Locate the cell with the specified text and output its [X, Y] center coordinate. 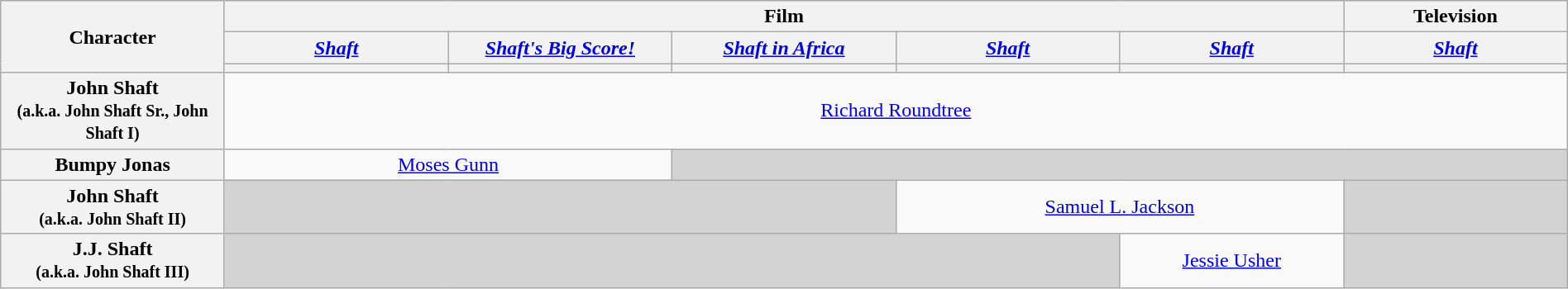
Bumpy Jonas [112, 164]
Samuel L. Jackson [1120, 206]
Jessie Usher [1232, 261]
Television [1456, 17]
John Shaft(a.k.a. John Shaft Sr., John Shaft I) [112, 111]
Shaft's Big Score! [561, 48]
Character [112, 36]
Shaft in Africa [784, 48]
John Shaft(a.k.a. John Shaft II) [112, 206]
Film [784, 17]
J.J. Shaft(a.k.a. John Shaft III) [112, 261]
Richard Roundtree [896, 111]
Moses Gunn [448, 164]
